Output the [X, Y] coordinate of the center of the cell containing the given text.  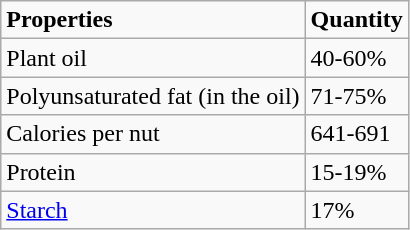
71-75% [356, 96]
Protein [153, 172]
Quantity [356, 20]
Plant oil [153, 58]
Properties [153, 20]
40-60% [356, 58]
Polyunsaturated fat (in the oil) [153, 96]
Starch [153, 210]
15-19% [356, 172]
17% [356, 210]
Calories per nut [153, 134]
641-691 [356, 134]
